For the text-containing cell, return its midpoint in [X, Y] coordinate format. 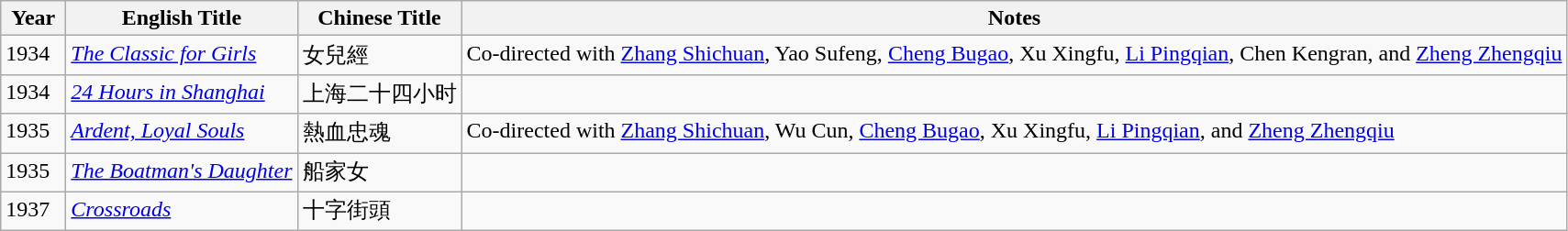
The Boatman's Daughter [182, 172]
Year [33, 18]
Crossroads [182, 211]
Co-directed with Zhang Shichuan, Wu Cun, Cheng Bugao, Xu Xingfu, Li Pingqian, and Zheng Zhengqiu [1015, 134]
1937 [33, 211]
熱血忠魂 [380, 134]
十字街頭 [380, 211]
Chinese Title [380, 18]
Notes [1015, 18]
English Title [182, 18]
24 Hours in Shanghai [182, 93]
船家女 [380, 172]
Co-directed with Zhang Shichuan, Yao Sufeng, Cheng Bugao, Xu Xingfu, Li Pingqian, Chen Kengran, and Zheng Zhengqiu [1015, 55]
The Classic for Girls [182, 55]
Ardent, Loyal Souls [182, 134]
上海二十四小时 [380, 93]
女兒經 [380, 55]
